Pinpoint the cell where the given text exists, returning its (x, y) midpoint coordinate. 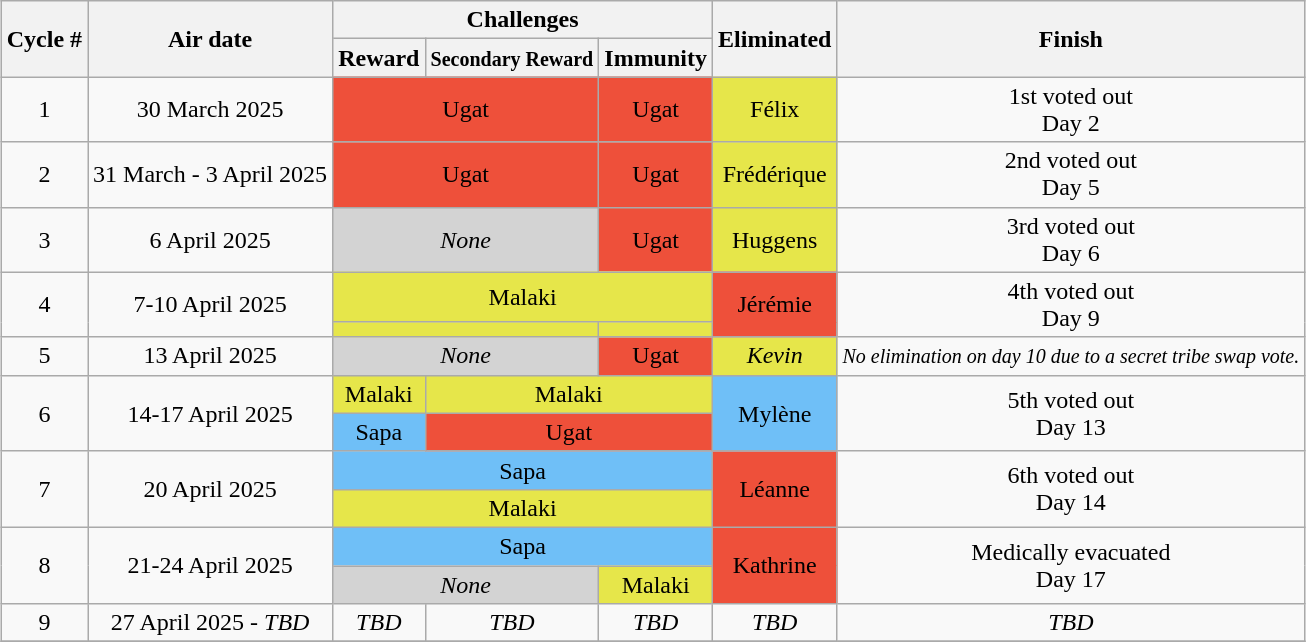
6th voted outDay 14 (1071, 489)
Frédérique (775, 174)
30 March 2025 (210, 110)
4 (44, 304)
Eliminated (775, 39)
5th voted outDay 13 (1071, 413)
Léanne (775, 489)
21-24 April 2025 (210, 565)
Finish (1071, 39)
7 (44, 489)
Kathrine (775, 565)
2 (44, 174)
13 April 2025 (210, 356)
6 (44, 413)
3 (44, 240)
Medically evacuatedDay 17 (1071, 565)
9 (44, 623)
7-10 April 2025 (210, 304)
Mylène (775, 413)
8 (44, 565)
1st voted outDay 2 (1071, 110)
Cycle # (44, 39)
Immunity (656, 58)
Challenges (523, 20)
Reward (379, 58)
5 (44, 356)
20 April 2025 (210, 489)
Félix (775, 110)
14-17 April 2025 (210, 413)
Kevin (775, 356)
1 (44, 110)
Jérémie (775, 304)
6 April 2025 (210, 240)
Secondary Reward (512, 58)
27 April 2025 - TBD (210, 623)
No elimination on day 10 due to a secret tribe swap vote. (1071, 356)
Air date (210, 39)
Huggens (775, 240)
2nd voted outDay 5 (1071, 174)
3rd voted outDay 6 (1071, 240)
31 March - 3 April 2025 (210, 174)
4th voted outDay 9 (1071, 304)
